For the text-containing cell, return its midpoint in (X, Y) coordinate format. 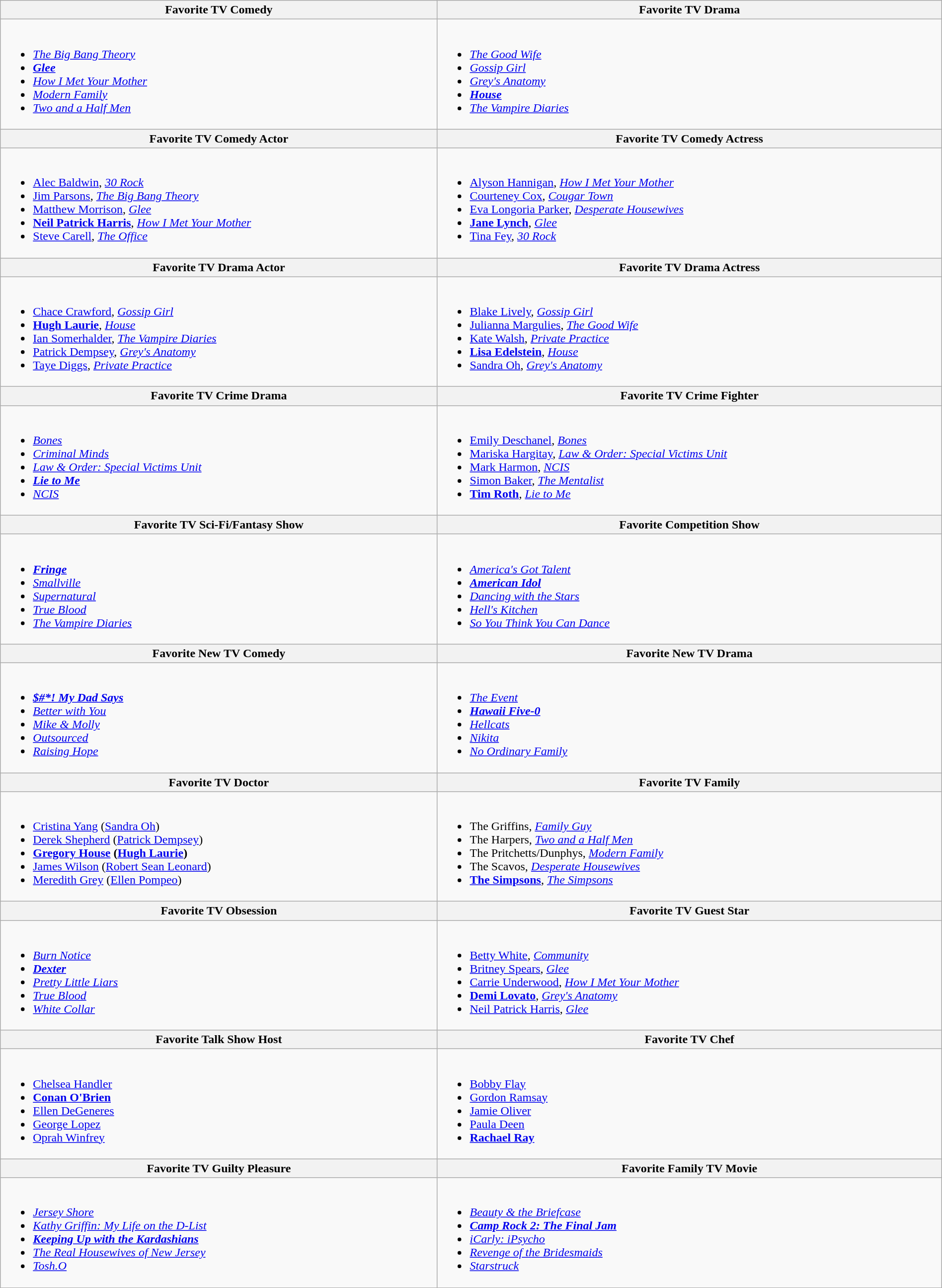
Favorite TV Drama Actor (219, 267)
Favorite TV Drama Actress (690, 267)
Favorite TV Crime Fighter (690, 396)
Favorite TV Chef (690, 1040)
Favorite Talk Show Host (219, 1040)
Bobby FlayGordon RamsayJamie OliverPaula DeenRachael Ray (690, 1104)
Favorite TV Drama (690, 10)
Chelsea HandlerConan O'BrienEllen DeGeneresGeorge LopezOprah Winfrey (219, 1104)
The EventHawaii Five-0HellcatsNikitaNo Ordinary Family (690, 717)
Favorite TV Comedy (219, 10)
Favorite TV Guilty Pleasure (219, 1168)
Favorite New TV Drama (690, 653)
Favorite TV Obsession (219, 911)
Favorite TV Family (690, 782)
Jersey ShoreKathy Griffin: My Life on the D-ListKeeping Up with the KardashiansThe Real Housewives of New JerseyTosh.O (219, 1233)
Favorite TV Comedy Actor (219, 139)
The Good WifeGossip GirlGrey's AnatomyHouseThe Vampire Diaries (690, 75)
Alyson Hannigan, How I Met Your MotherCourteney Cox, Cougar TownEva Longoria Parker, Desperate HousewivesJane Lynch, GleeTina Fey, 30 Rock (690, 203)
Burn NoticeDexterPretty Little LiarsTrue BloodWhite Collar (219, 976)
Favorite New TV Comedy (219, 653)
America's Got TalentAmerican IdolDancing with the StarsHell's KitchenSo You Think You Can Dance (690, 589)
Beauty & the BriefcaseCamp Rock 2: The Final JamiCarly: iPsychoRevenge of the BridesmaidsStarstruck (690, 1233)
Favorite Competition Show (690, 525)
Alec Baldwin, 30 RockJim Parsons, The Big Bang TheoryMatthew Morrison, GleeNeil Patrick Harris, How I Met Your MotherSteve Carell, The Office (219, 203)
Favorite TV Comedy Actress (690, 139)
Blake Lively, Gossip GirlJulianna Margulies, The Good WifeKate Walsh, Private PracticeLisa Edelstein, HouseSandra Oh, Grey's Anatomy (690, 332)
BonesCriminal MindsLaw & Order: Special Victims UnitLie to MeNCIS (219, 460)
Chace Crawford, Gossip GirlHugh Laurie, HouseIan Somerhalder, The Vampire DiariesPatrick Dempsey, Grey's AnatomyTaye Diggs, Private Practice (219, 332)
Emily Deschanel, BonesMariska Hargitay, Law & Order: Special Victims UnitMark Harmon, NCISSimon Baker, The MentalistTim Roth, Lie to Me (690, 460)
Betty White, CommunityBritney Spears, GleeCarrie Underwood, How I Met Your MotherDemi Lovato, Grey's AnatomyNeil Patrick Harris, Glee (690, 976)
$#*! My Dad SaysBetter with YouMike & MollyOutsourcedRaising Hope (219, 717)
Cristina Yang (Sandra Oh)Derek Shepherd (Patrick Dempsey)Gregory House (Hugh Laurie)James Wilson (Robert Sean Leonard)Meredith Grey (Ellen Pompeo) (219, 846)
The Big Bang TheoryGleeHow I Met Your MotherModern FamilyTwo and a Half Men (219, 75)
Favorite TV Doctor (219, 782)
Favorite TV Guest Star (690, 911)
Favorite Family TV Movie (690, 1168)
Favorite TV Crime Drama (219, 396)
FringeSmallvilleSupernaturalTrue BloodThe Vampire Diaries (219, 589)
Favorite TV Sci-Fi/Fantasy Show (219, 525)
